Detect which cell encompasses the target text, then output its (x, y) center coordinate. 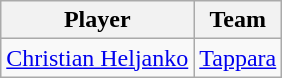
Team (238, 20)
Christian Heljanko (98, 58)
Player (98, 20)
Tappara (238, 58)
